From the cell containing the given text, extract its center point as (x, y) coordinate. 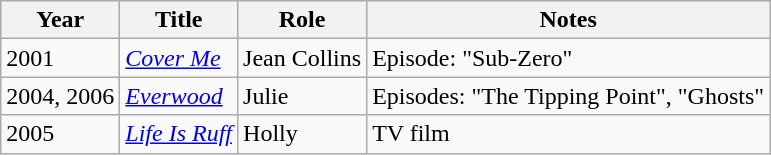
TV film (568, 134)
Life Is Ruff (179, 134)
Holly (302, 134)
Title (179, 20)
Episode: "Sub-Zero" (568, 58)
Episodes: "The Tipping Point", "Ghosts" (568, 96)
Everwood (179, 96)
Cover Me (179, 58)
2001 (60, 58)
2004, 2006 (60, 96)
Julie (302, 96)
Role (302, 20)
Year (60, 20)
2005 (60, 134)
Jean Collins (302, 58)
Notes (568, 20)
